Identify which cell holds the provided text, then report its [x, y] central coordinate. 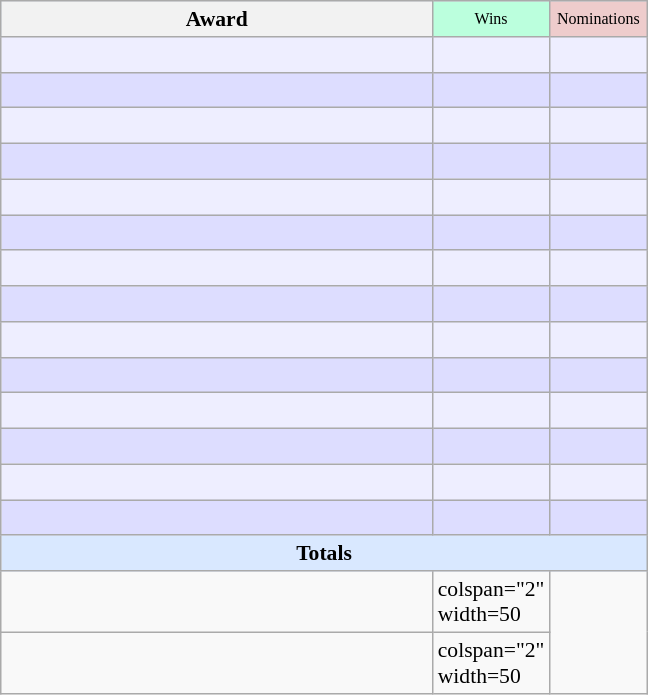
Totals [324, 554]
Award [217, 19]
Nominations [598, 19]
Wins [492, 19]
